Pinpoint the cell where the given text exists, returning its (X, Y) midpoint coordinate. 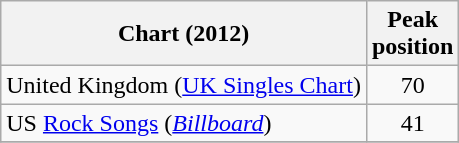
Chart (2012) (184, 34)
United Kingdom (UK Singles Chart) (184, 85)
US Rock Songs (Billboard) (184, 123)
41 (412, 123)
Peakposition (412, 34)
70 (412, 85)
